Pinpoint the cell where the given text exists, returning its (x, y) midpoint coordinate. 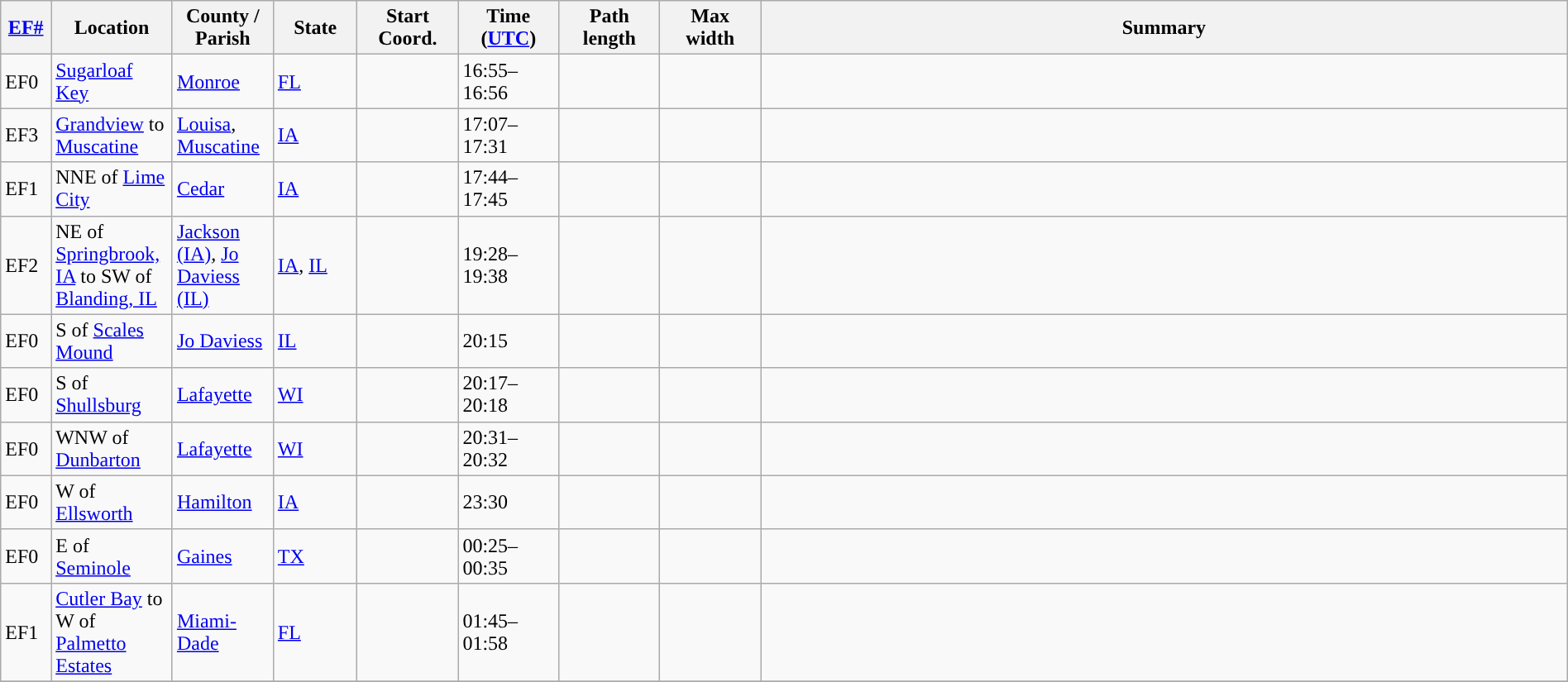
17:07–17:31 (509, 136)
Cedar (222, 188)
Jackson (IA), Jo Daviess (IL) (222, 265)
S of Shullsburg (112, 395)
S of Scales Mound (112, 341)
19:28–19:38 (509, 265)
20:31–20:32 (509, 448)
Sugarloaf Key (112, 81)
Start Coord. (408, 28)
Time (UTC) (509, 28)
IA, IL (315, 265)
17:44–17:45 (509, 188)
Miami-Dade (222, 632)
NE of Springbrook, IA to SW of Blanding, IL (112, 265)
EF3 (26, 136)
Louisa, Muscatine (222, 136)
E of Seminole (112, 556)
WNW of Dunbarton (112, 448)
20:15 (509, 341)
Summary (1164, 28)
23:30 (509, 503)
Grandview to Muscatine (112, 136)
EF2 (26, 265)
20:17–20:18 (509, 395)
00:25–00:35 (509, 556)
Monroe (222, 81)
TX (315, 556)
W of Ellsworth (112, 503)
Location (112, 28)
Jo Daviess (222, 341)
Cutler Bay to W of Palmetto Estates (112, 632)
IL (315, 341)
16:55–16:56 (509, 81)
EF# (26, 28)
Hamilton (222, 503)
Max width (710, 28)
State (315, 28)
01:45–01:58 (509, 632)
County / Parish (222, 28)
NNE of Lime City (112, 188)
Path length (610, 28)
Gaines (222, 556)
